Provide the (X, Y) coordinate of the cell's center where the given text is located.  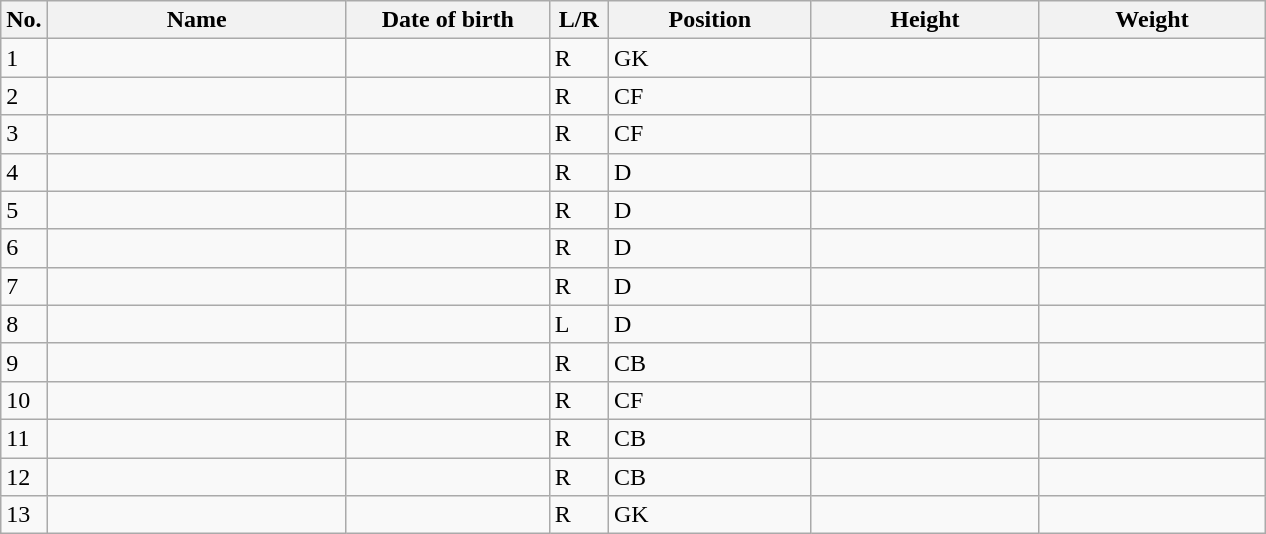
7 (24, 286)
10 (24, 400)
1 (24, 58)
Name (196, 20)
L/R (578, 20)
9 (24, 362)
2 (24, 96)
4 (24, 172)
6 (24, 248)
5 (24, 210)
Weight (1152, 20)
L (578, 324)
13 (24, 515)
8 (24, 324)
Height (924, 20)
Position (710, 20)
No. (24, 20)
3 (24, 134)
Date of birth (448, 20)
12 (24, 477)
11 (24, 438)
